Detect which cell encompasses the target text, then output its (x, y) center coordinate. 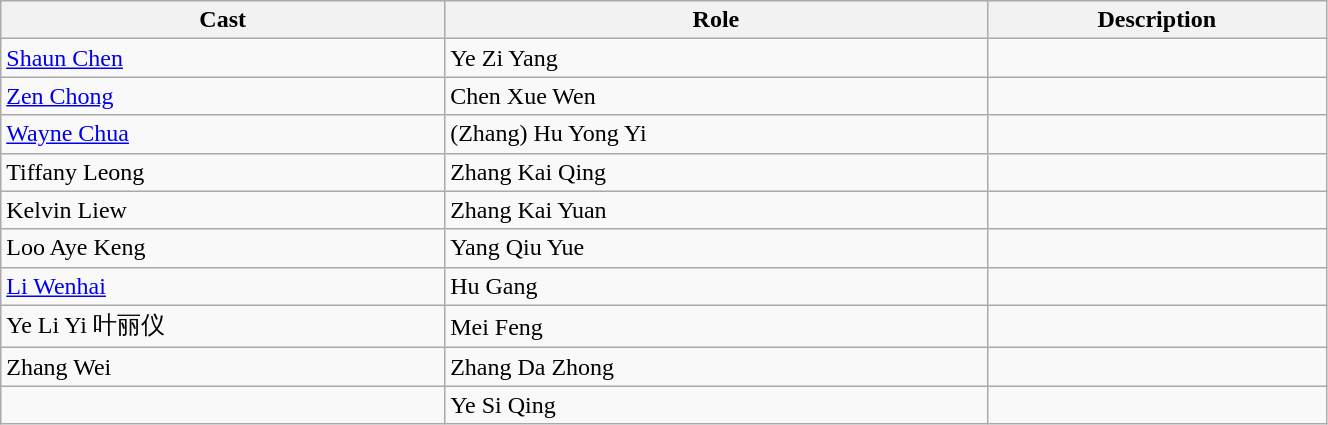
Ye Zi Yang (716, 58)
Cast (223, 20)
Loo Aye Keng (223, 248)
Ye Si Qing (716, 405)
Zhang Kai Yuan (716, 210)
Chen Xue Wen (716, 96)
Wayne Chua (223, 134)
Mei Feng (716, 326)
Zen Chong (223, 96)
Zhang Wei (223, 367)
Description (1156, 20)
Tiffany Leong (223, 172)
Kelvin Liew (223, 210)
Li Wenhai (223, 286)
(Zhang) Hu Yong Yi (716, 134)
Hu Gang (716, 286)
Zhang Da Zhong (716, 367)
Yang Qiu Yue (716, 248)
Ye Li Yi 叶丽仪 (223, 326)
Zhang Kai Qing (716, 172)
Shaun Chen (223, 58)
Role (716, 20)
